Provide the [x, y] coordinate of the cell's center where the given text is located.  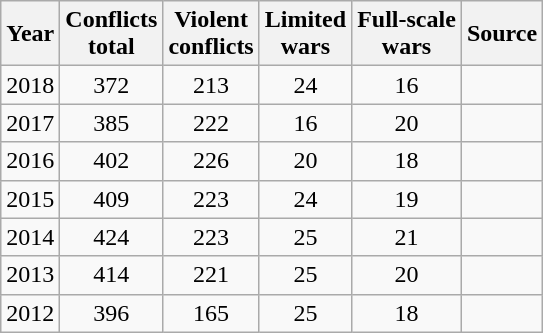
424 [112, 237]
409 [112, 199]
402 [112, 161]
2012 [30, 313]
Limited wars [305, 34]
385 [112, 123]
213 [211, 85]
2017 [30, 123]
396 [112, 313]
221 [211, 275]
Conflicts total [112, 34]
2016 [30, 161]
21 [407, 237]
2013 [30, 275]
2015 [30, 199]
2018 [30, 85]
372 [112, 85]
226 [211, 161]
414 [112, 275]
2014 [30, 237]
Year [30, 34]
19 [407, 199]
222 [211, 123]
Source [502, 34]
165 [211, 313]
Violent conflicts [211, 34]
Full-scale wars [407, 34]
